Detect which cell encompasses the target text, then output its (x, y) center coordinate. 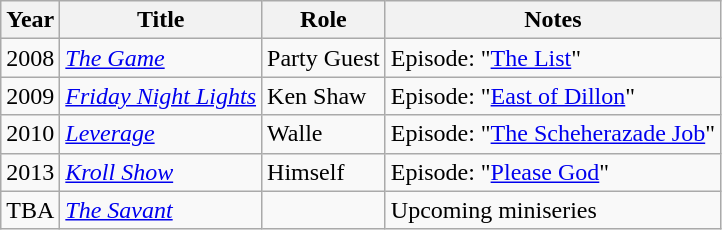
The Savant (161, 210)
2013 (30, 172)
Himself (324, 172)
Episode: "The List" (552, 58)
Episode: "East of Dillon" (552, 96)
Kroll Show (161, 172)
2010 (30, 134)
Title (161, 20)
Party Guest (324, 58)
2008 (30, 58)
Episode: "The Scheherazade Job" (552, 134)
TBA (30, 210)
Leverage (161, 134)
Upcoming miniseries (552, 210)
Role (324, 20)
Episode: "Please God" (552, 172)
Walle (324, 134)
Year (30, 20)
Notes (552, 20)
The Game (161, 58)
Friday Night Lights (161, 96)
2009 (30, 96)
Ken Shaw (324, 96)
